Find where the given text appears and provide that cell's center as [X, Y] coordinate. 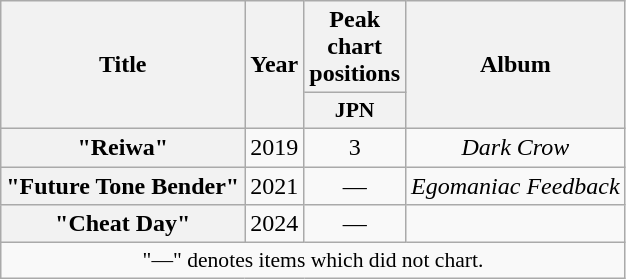
Egomaniac Feedback [516, 185]
2024 [274, 224]
Year [274, 65]
Album [516, 65]
"—" denotes items which did not chart. [313, 261]
JPN [355, 111]
"Reiwa" [123, 147]
Dark Crow [516, 147]
2019 [274, 147]
3 [355, 147]
"Future Tone Bender" [123, 185]
Peak chart positions [355, 47]
"Cheat Day" [123, 224]
2021 [274, 185]
Title [123, 65]
